Return (x, y) of the center of cell containing provided text 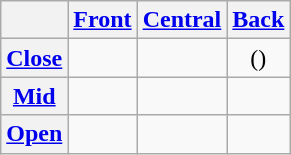
Front (102, 20)
Central (182, 20)
Back (258, 20)
Mid (34, 96)
Close (34, 58)
Open (34, 134)
() (258, 58)
